Capture the cell that displays the provided text and extract its (X, Y) central coordinate. 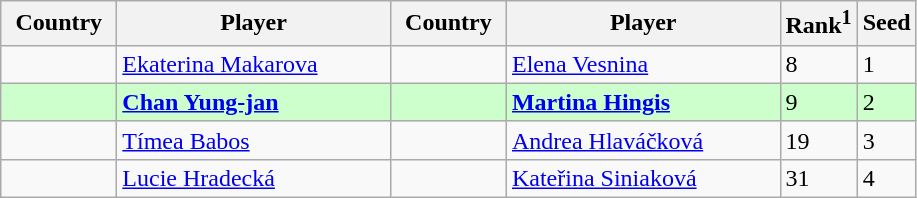
8 (818, 64)
3 (886, 140)
Martina Hingis (643, 102)
4 (886, 178)
2 (886, 102)
1 (886, 64)
19 (818, 140)
Kateřina Siniaková (643, 178)
Chan Yung-jan (254, 102)
Rank1 (818, 24)
31 (818, 178)
Seed (886, 24)
Andrea Hlaváčková (643, 140)
Elena Vesnina (643, 64)
Ekaterina Makarova (254, 64)
Tímea Babos (254, 140)
Lucie Hradecká (254, 178)
9 (818, 102)
